Extract the [x, y] coordinate from the center of the cell holding the provided text.  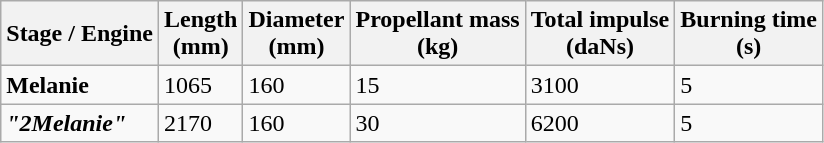
Length(mm) [201, 34]
3100 [600, 85]
Melanie [80, 85]
2170 [201, 123]
6200 [600, 123]
Burning time(s) [749, 34]
15 [438, 85]
"2Melanie" [80, 123]
Stage / Engine [80, 34]
Propellant mass(kg) [438, 34]
1065 [201, 85]
30 [438, 123]
Diameter(mm) [296, 34]
Total impulse(daNs) [600, 34]
